Return [X, Y] of the center of cell containing provided text 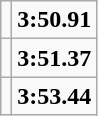
3:50.91 [54, 20]
3:53.44 [54, 96]
3:51.37 [54, 58]
